Scan for the cell matching the given text and deliver its (x, y) coordinate at center. 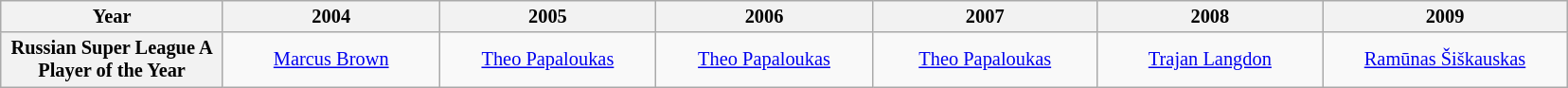
Marcus Brown (331, 60)
Trajan Langdon (1210, 60)
2008 (1210, 16)
Ramūnas Šiškauskas (1445, 60)
2009 (1445, 16)
Year (112, 16)
2004 (331, 16)
Russian Super League A Player of the Year (112, 60)
2007 (985, 16)
2005 (547, 16)
2006 (765, 16)
